Find where the given text appears and provide that cell's center as [X, Y] coordinate. 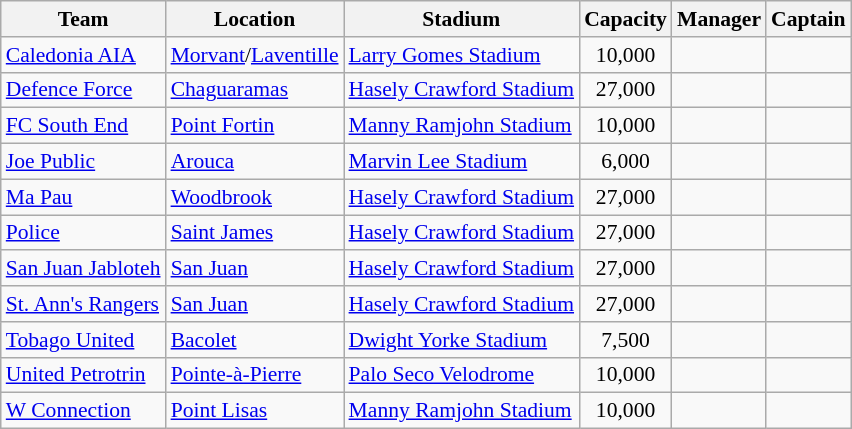
Defence Force [84, 90]
Point Lisas [255, 411]
Chaguaramas [255, 90]
FC South End [84, 126]
Morvant/Laventille [255, 55]
Capacity [626, 19]
Captain [808, 19]
Location [255, 19]
Saint James [255, 233]
Woodbrook [255, 197]
Caledonia AIA [84, 55]
Larry Gomes Stadium [462, 55]
Police [84, 233]
Marvin Lee Stadium [462, 162]
Team [84, 19]
Pointe-à-Pierre [255, 375]
Ma Pau [84, 197]
United Petrotrin [84, 375]
Dwight Yorke Stadium [462, 340]
San Juan Jabloteh [84, 269]
W Connection [84, 411]
Palo Seco Velodrome [462, 375]
Joe Public [84, 162]
6,000 [626, 162]
Arouca [255, 162]
Point Fortin [255, 126]
Stadium [462, 19]
Tobago United [84, 340]
St. Ann's Rangers [84, 304]
Bacolet [255, 340]
7,500 [626, 340]
Manager [719, 19]
